Detect which cell encompasses the target text, then output its (x, y) center coordinate. 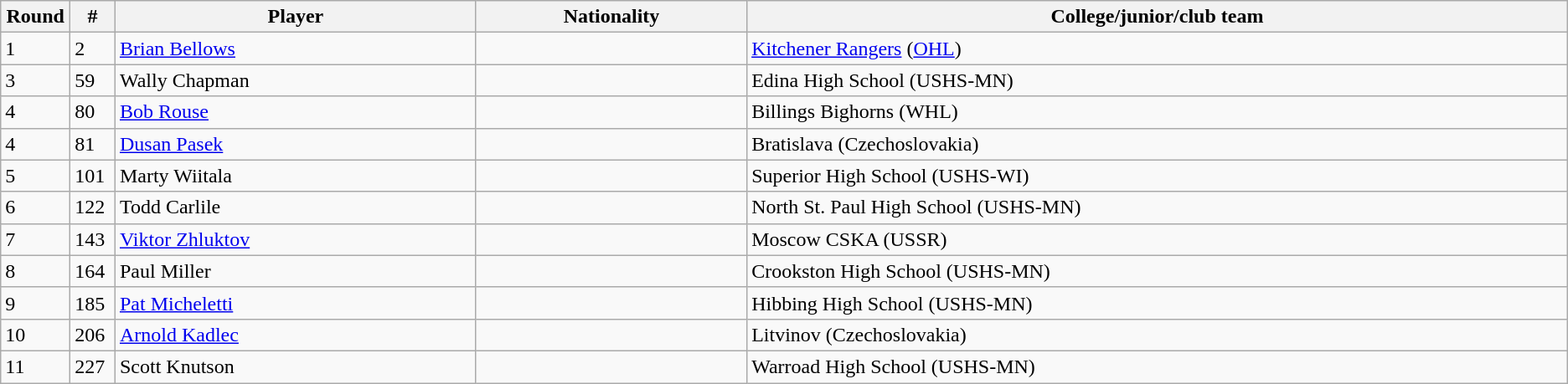
Dusan Pasek (295, 144)
Round (35, 17)
Crookston High School (USHS-MN) (1158, 271)
Scott Knutson (295, 366)
Brian Bellows (295, 49)
# (93, 17)
Warroad High School (USHS-MN) (1158, 366)
59 (93, 80)
227 (93, 366)
Wally Chapman (295, 80)
1 (35, 49)
10 (35, 335)
Todd Carlile (295, 207)
North St. Paul High School (USHS-MN) (1158, 207)
Pat Micheletti (295, 303)
Viktor Zhluktov (295, 239)
Player (295, 17)
206 (93, 335)
101 (93, 176)
8 (35, 271)
Moscow CSKA (USSR) (1158, 239)
80 (93, 112)
164 (93, 271)
Marty Wiitala (295, 176)
81 (93, 144)
Nationality (611, 17)
5 (35, 176)
3 (35, 80)
College/junior/club team (1158, 17)
Superior High School (USHS-WI) (1158, 176)
Bratislava (Czechoslovakia) (1158, 144)
Kitchener Rangers (OHL) (1158, 49)
143 (93, 239)
Litvinov (Czechoslovakia) (1158, 335)
11 (35, 366)
7 (35, 239)
9 (35, 303)
185 (93, 303)
Paul Miller (295, 271)
122 (93, 207)
Edina High School (USHS-MN) (1158, 80)
2 (93, 49)
Billings Bighorns (WHL) (1158, 112)
6 (35, 207)
Bob Rouse (295, 112)
Hibbing High School (USHS-MN) (1158, 303)
Arnold Kadlec (295, 335)
